Determine the [X, Y] coordinate at the center of the cell enclosing the given text.  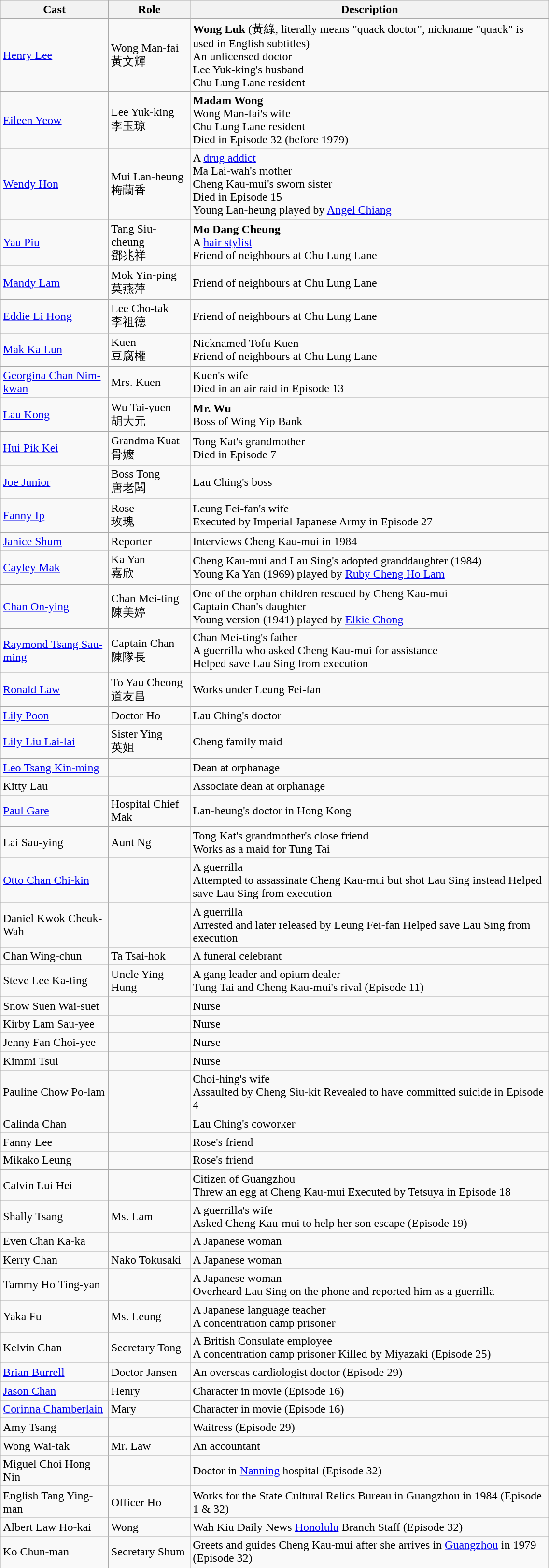
Tammy Ho Ting-yan [55, 1284]
Grandma Kuat骨嬤 [149, 448]
Corinna Chamberlain [55, 1409]
Lee Yuk-king李玉琼 [149, 120]
Kuen豆腐權 [149, 350]
A British Consulate employeeA concentration camp prisoner Killed by Miyazaki (Episode 25) [370, 1347]
Henry Lee [55, 55]
Mikako Leung [55, 1160]
An overseas cardiologist doctor (Episode 29) [370, 1372]
Paul Gare [55, 811]
Mary [149, 1409]
Janice Shum [55, 541]
Yaka Fu [55, 1316]
Hospital Chief Mak [149, 811]
Doctor Ho [149, 715]
Wah Kiu Daily News Honolulu Branch Staff (Episode 32) [370, 1527]
Nako Tokusaki [149, 1260]
Mr. Law [149, 1446]
Fanny Lee [55, 1142]
Miguel Choi Hong Nin [55, 1471]
Doctor in Nanning hospital (Episode 32) [370, 1471]
Kelvin Chan [55, 1347]
A drug addictMa Lai-wah's motherCheng Kau-mui's sworn sisterDied in Episode 15Young Lan-heung played by Angel Chiang [370, 184]
Tong Kat's grandmotherDied in Episode 7 [370, 448]
Ronald Law [55, 690]
Reporter [149, 541]
Aunt Ng [149, 842]
Tong Kat's grandmother's close friendWorks as a maid for Tung Tai [370, 842]
Rose玫瑰 [149, 516]
Raymond Tsang Sau-ming [55, 651]
One of the orphan children rescued by Cheng Kau-muiCaptain Chan's daughterYoung version (1941) played by Elkie Chong [370, 606]
An accountant [370, 1446]
English Tang Ying-man [55, 1502]
Wong Wai-tak [55, 1446]
Snow Suen Wai-suet [55, 1006]
Cheng family maid [370, 742]
Henry [149, 1391]
Wong [149, 1527]
Boss Tong唐老闆 [149, 482]
Chan Mei-ting's fatherA guerrilla who asked Cheng Kau-mui for assistanceHelped save Lau Sing from execution [370, 651]
Amy Tsang [55, 1428]
Calvin Lui Hei [55, 1185]
Mok Yin-ping莫燕萍 [149, 283]
Leung Fei-fan's wifeExecuted by Imperial Japanese Army in Episode 27 [370, 516]
Officer Ho [149, 1502]
Shally Tsang [55, 1217]
Ta Tsai-hok [149, 956]
To Yau Cheong道友昌 [149, 690]
A guerrillaArrested and later released by Leung Fei-fan Helped save Lau Sing from execution [370, 924]
Lily Liu Lai-lai [55, 742]
Brian Burrell [55, 1372]
A Japanese womanOverheard Lau Sing on the phone and reported him as a guerrilla [370, 1284]
Wendy Hon [55, 184]
Ms. Leung [149, 1316]
Tang Siu-cheung鄧兆祥 [149, 242]
A guerrilla's wifeAsked Cheng Kau-mui to help her son escape (Episode 19) [370, 1217]
Mandy Lam [55, 283]
Cayley Mak [55, 567]
Doctor Jansen [149, 1372]
Dean at orphanage [370, 768]
Leo Tsang Kin-ming [55, 768]
Steve Lee Ka-ting [55, 980]
Jenny Fan Choi-yee [55, 1043]
Greets and guides Cheng Kau-mui after she arrives in Guangzhou in 1979 (Episode 32) [370, 1552]
Lau Ching's doctor [370, 715]
Eileen Yeow [55, 120]
Interviews Cheng Kau-mui in 1984 [370, 541]
A gang leader and opium dealerTung Tai and Cheng Kau-mui's rival (Episode 11) [370, 980]
Role [149, 10]
Even Chan Ka-ka [55, 1241]
Sister Ying英姐 [149, 742]
Kitty Lau [55, 786]
Secretary Shum [149, 1552]
Lau Kong [55, 415]
Ka Yan嘉欣 [149, 567]
Waitress (Episode 29) [370, 1428]
Lau Ching's coworker [370, 1124]
Chan On-ying [55, 606]
Daniel Kwok Cheuk-Wah [55, 924]
Secretary Tong [149, 1347]
Fanny Ip [55, 516]
Joe Junior [55, 482]
Kuen's wifeDied in an air raid in Episode 13 [370, 382]
Lee Cho-tak李祖德 [149, 316]
Kirby Lam Sau-yee [55, 1024]
Lily Poon [55, 715]
Kimmi Tsui [55, 1061]
Jason Chan [55, 1391]
Yau Piu [55, 242]
Chan Wing-chun [55, 956]
Wong Man-fai黃文輝 [149, 55]
Georgina Chan Nim-kwan [55, 382]
Albert Law Ho-kai [55, 1527]
Wu Tai-yuen胡大元 [149, 415]
Citizen of GuangzhouThrew an egg at Cheng Kau-mui Executed by Tetsuya in Episode 18 [370, 1185]
Cast [55, 10]
Pauline Chow Po-lam [55, 1092]
Mui Lan-heung梅蘭香 [149, 184]
Works for the State Cultural Relics Bureau in Guangzhou in 1984 (Episode 1 & 32) [370, 1502]
Mak Ka Lun [55, 350]
Madam WongWong Man-fai's wifeChu Lung Lane residentDied in Episode 32 (before 1979) [370, 120]
Ms. Lam [149, 1217]
Kerry Chan [55, 1260]
Uncle Ying Hung [149, 980]
Eddie Li Hong [55, 316]
A guerrillaAttempted to assassinate Cheng Kau-mui but shot Lau Sing instead Helped save Lau Sing from execution [370, 880]
Captain Chan陳隊長 [149, 651]
Lau Ching's boss [370, 482]
Calinda Chan [55, 1124]
Choi-hing's wifeAssaulted by Cheng Siu-kit Revealed to have committed suicide in Episode 4 [370, 1092]
Mr. WuBoss of Wing Yip Bank [370, 415]
Hui Pik Kei [55, 448]
Otto Chan Chi-kin [55, 880]
Cheng Kau-mui and Lau Sing's adopted granddaughter (1984)Young Ka Yan (1969) played by Ruby Cheng Ho Lam [370, 567]
Description [370, 10]
A funeral celebrant [370, 956]
Lan-heung's doctor in Hong Kong [370, 811]
Mrs. Kuen [149, 382]
Nicknamed Tofu KuenFriend of neighbours at Chu Lung Lane [370, 350]
Lai Sau-ying [55, 842]
Mo Dang CheungA hair stylistFriend of neighbours at Chu Lung Lane [370, 242]
A Japanese language teacherA concentration camp prisoner [370, 1316]
Ko Chun-man [55, 1552]
Associate dean at orphanage [370, 786]
Chan Mei-ting陳美婷 [149, 606]
Works under Leung Fei-fan [370, 690]
